Detect which cell encompasses the target text, then output its (x, y) center coordinate. 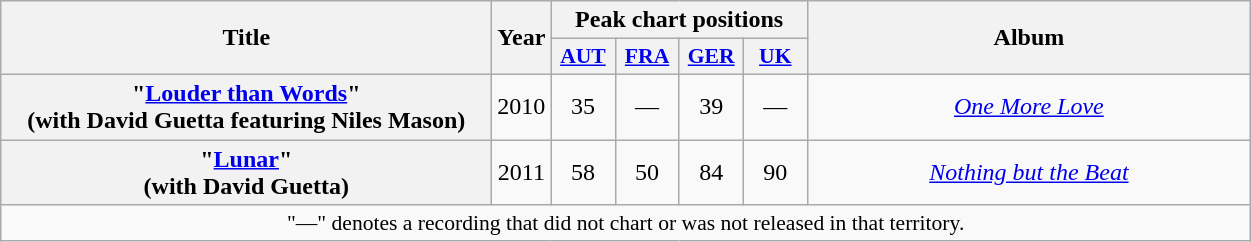
39 (711, 106)
2011 (522, 172)
GER (711, 57)
"—" denotes a recording that did not chart or was not released in that territory. (626, 223)
"Louder than Words" (with David Guetta featuring Niles Mason) (246, 106)
"Lunar" (with David Guetta) (246, 172)
Title (246, 38)
90 (775, 172)
Nothing but the Beat (1028, 172)
FRA (647, 57)
35 (583, 106)
50 (647, 172)
Peak chart positions (679, 20)
2010 (522, 106)
Album (1028, 38)
UK (775, 57)
AUT (583, 57)
Year (522, 38)
58 (583, 172)
One More Love (1028, 106)
84 (711, 172)
